Scan for the cell matching the given text and deliver its (x, y) coordinate at center. 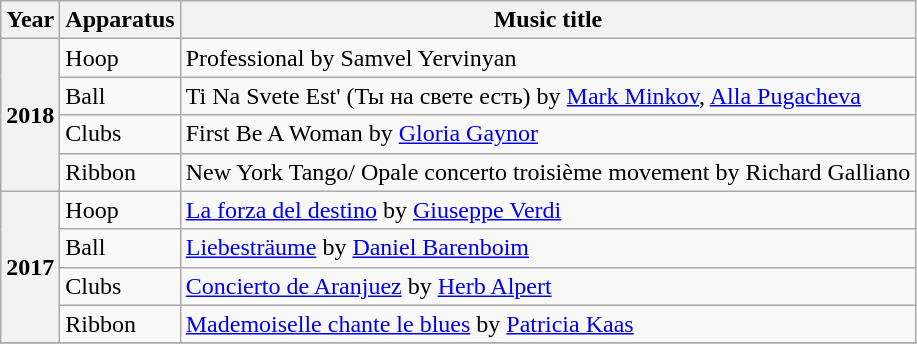
Music title (548, 20)
Concierto de Aranjuez by Herb Alpert (548, 286)
New York Tango/ Opale concerto troisième movement by Richard Galliano (548, 172)
2018 (30, 115)
Ti Na Svete Est' (Ты на свете есть) by Mark Minkov, Alla Pugacheva (548, 96)
Apparatus (120, 20)
First Be A Woman by Gloria Gaynor (548, 134)
Year (30, 20)
Liebesträume by Daniel Barenboim (548, 248)
La forza del destino by Giuseppe Verdi (548, 210)
2017 (30, 267)
Professional by Samvel Yervinyan (548, 58)
Mademoiselle chante le blues by Patricia Kaas (548, 324)
